Provide the (x, y) coordinate of the cell's center where the given text is located.  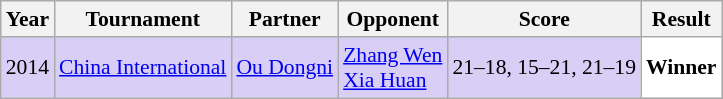
Result (682, 19)
China International (142, 68)
Year (28, 19)
Winner (682, 68)
Partner (284, 19)
2014 (28, 68)
Score (544, 19)
Zhang Wen Xia Huan (392, 68)
Opponent (392, 19)
Ou Dongni (284, 68)
21–18, 15–21, 21–19 (544, 68)
Tournament (142, 19)
